Search for the cell housing the specified text and yield its (x, y) center coordinate. 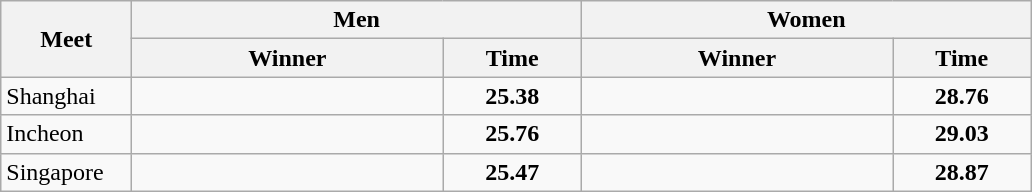
Meet (66, 39)
Shanghai (66, 96)
28.76 (962, 96)
Women (806, 20)
Singapore (66, 172)
Men (357, 20)
29.03 (962, 134)
25.76 (512, 134)
Incheon (66, 134)
28.87 (962, 172)
25.47 (512, 172)
25.38 (512, 96)
